Identify which cell holds the provided text, then report its (x, y) central coordinate. 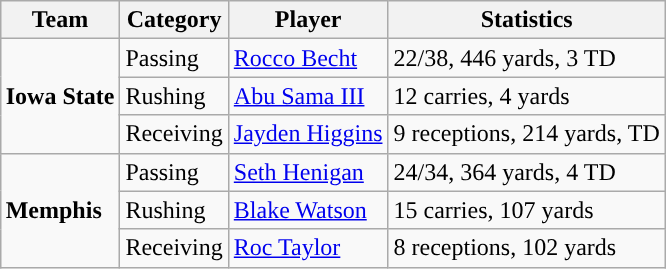
Memphis (60, 210)
Statistics (526, 20)
9 receptions, 214 yards, TD (526, 134)
Seth Henigan (308, 172)
Team (60, 20)
Category (174, 20)
24/34, 364 yards, 4 TD (526, 172)
12 carries, 4 yards (526, 96)
Rocco Becht (308, 58)
8 receptions, 102 yards (526, 248)
15 carries, 107 yards (526, 210)
Blake Watson (308, 210)
Player (308, 20)
Roc Taylor (308, 248)
Jayden Higgins (308, 134)
Iowa State (60, 96)
22/38, 446 yards, 3 TD (526, 58)
Abu Sama III (308, 96)
